For the text-containing cell, return its midpoint in (X, Y) coordinate format. 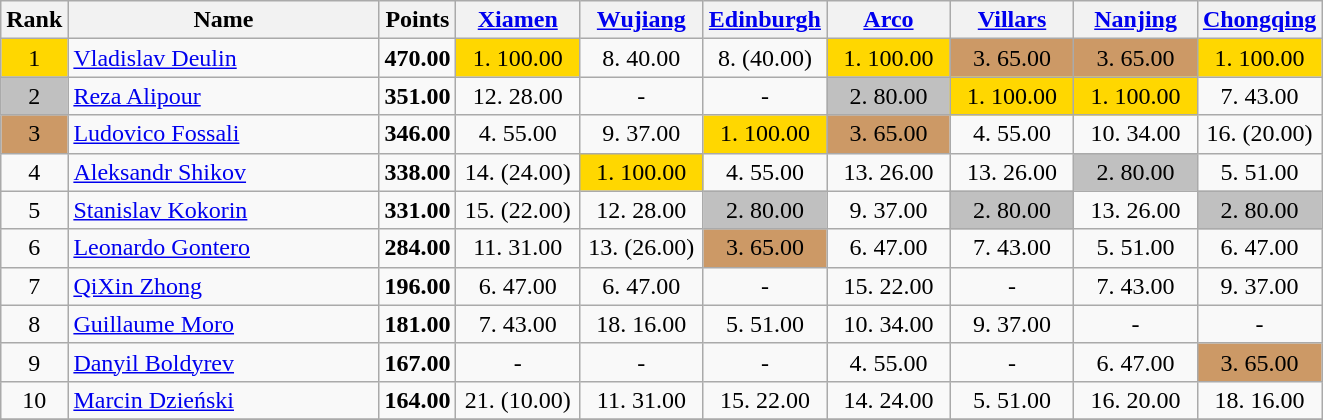
8. 40.00 (642, 58)
Leonardo Gontero (224, 248)
15. (22.00) (518, 210)
346.00 (418, 134)
4 (34, 172)
Guillaume Moro (224, 324)
196.00 (418, 286)
3 (34, 134)
331.00 (418, 210)
Ludovico Fossali (224, 134)
10 (34, 400)
470.00 (418, 58)
Stanislav Kokorin (224, 210)
Reza Alipour (224, 96)
181.00 (418, 324)
167.00 (418, 362)
8. (40.00) (765, 58)
5 (34, 210)
16. 20.00 (1136, 400)
Wujiang (642, 20)
1 (34, 58)
164.00 (418, 400)
7 (34, 286)
14. 24.00 (889, 400)
Aleksandr Shikov (224, 172)
338.00 (418, 172)
Chongqing (1259, 20)
21. (10.00) (518, 400)
Villars (1012, 20)
Vladislav Deulin (224, 58)
Danyil Boldyrev (224, 362)
Rank (34, 20)
8 (34, 324)
Nanjing (1136, 20)
351.00 (418, 96)
16. (20.00) (1259, 134)
Name (224, 20)
Xiamen (518, 20)
Marcin Dzieński (224, 400)
Points (418, 20)
14. (24.00) (518, 172)
Arco (889, 20)
QiXin Zhong (224, 286)
2 (34, 96)
13. (26.00) (642, 248)
Edinburgh (765, 20)
9 (34, 362)
284.00 (418, 248)
6 (34, 248)
